Locate the cell with the specified text and output its (x, y) center coordinate. 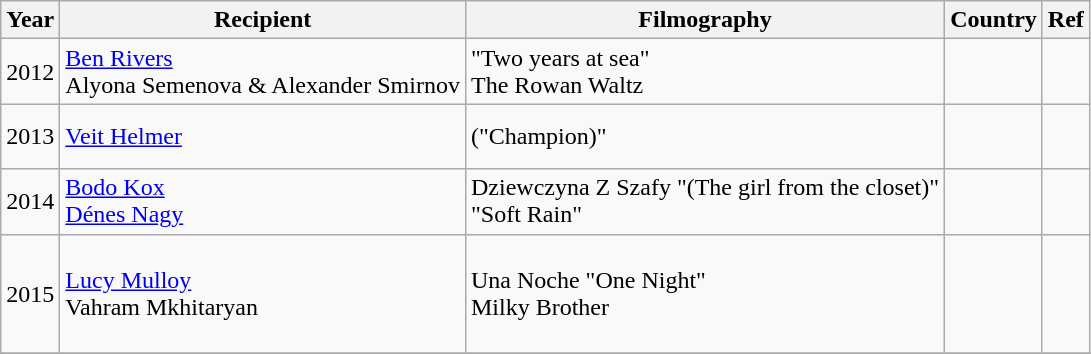
Una Noche "One Night"Milky Brother (704, 294)
Ref (1066, 20)
Ben RiversAlyona Semenova & Alexander Smirnov (263, 72)
Bodo KoxDénes Nagy (263, 202)
Filmography (704, 20)
Country (994, 20)
2013 (30, 136)
Year (30, 20)
Lucy MulloyVahram Mkhitaryan (263, 294)
Veit Helmer (263, 136)
Dziewczyna Z Szafy "(The girl from the closet)""Soft Rain" (704, 202)
Recipient (263, 20)
2015 (30, 294)
"Two years at sea"The Rowan Waltz (704, 72)
2014 (30, 202)
("Champion)" (704, 136)
2012 (30, 72)
